Output the [X, Y] coordinate of the center of the cell containing the given text.  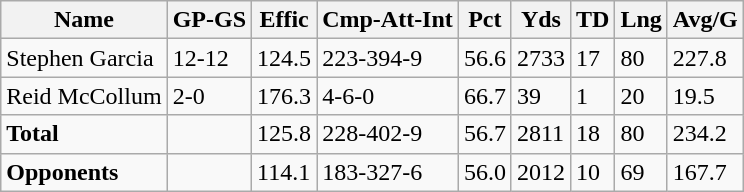
Yds [540, 20]
167.7 [705, 172]
17 [592, 58]
2811 [540, 134]
66.7 [484, 96]
227.8 [705, 58]
56.6 [484, 58]
2012 [540, 172]
183-327-6 [388, 172]
114.1 [284, 172]
10 [592, 172]
Cmp-Att-Int [388, 20]
Pct [484, 20]
Reid McCollum [84, 96]
234.2 [705, 134]
Stephen Garcia [84, 58]
Name [84, 20]
223-394-9 [388, 58]
18 [592, 134]
2733 [540, 58]
124.5 [284, 58]
56.0 [484, 172]
GP-GS [209, 20]
228-402-9 [388, 134]
125.8 [284, 134]
2-0 [209, 96]
Lng [641, 20]
4-6-0 [388, 96]
69 [641, 172]
20 [641, 96]
Opponents [84, 172]
Avg/G [705, 20]
19.5 [705, 96]
12-12 [209, 58]
Total [84, 134]
176.3 [284, 96]
TD [592, 20]
39 [540, 96]
Effic [284, 20]
1 [592, 96]
56.7 [484, 134]
